Locate the cell with the specified text and output its [x, y] center coordinate. 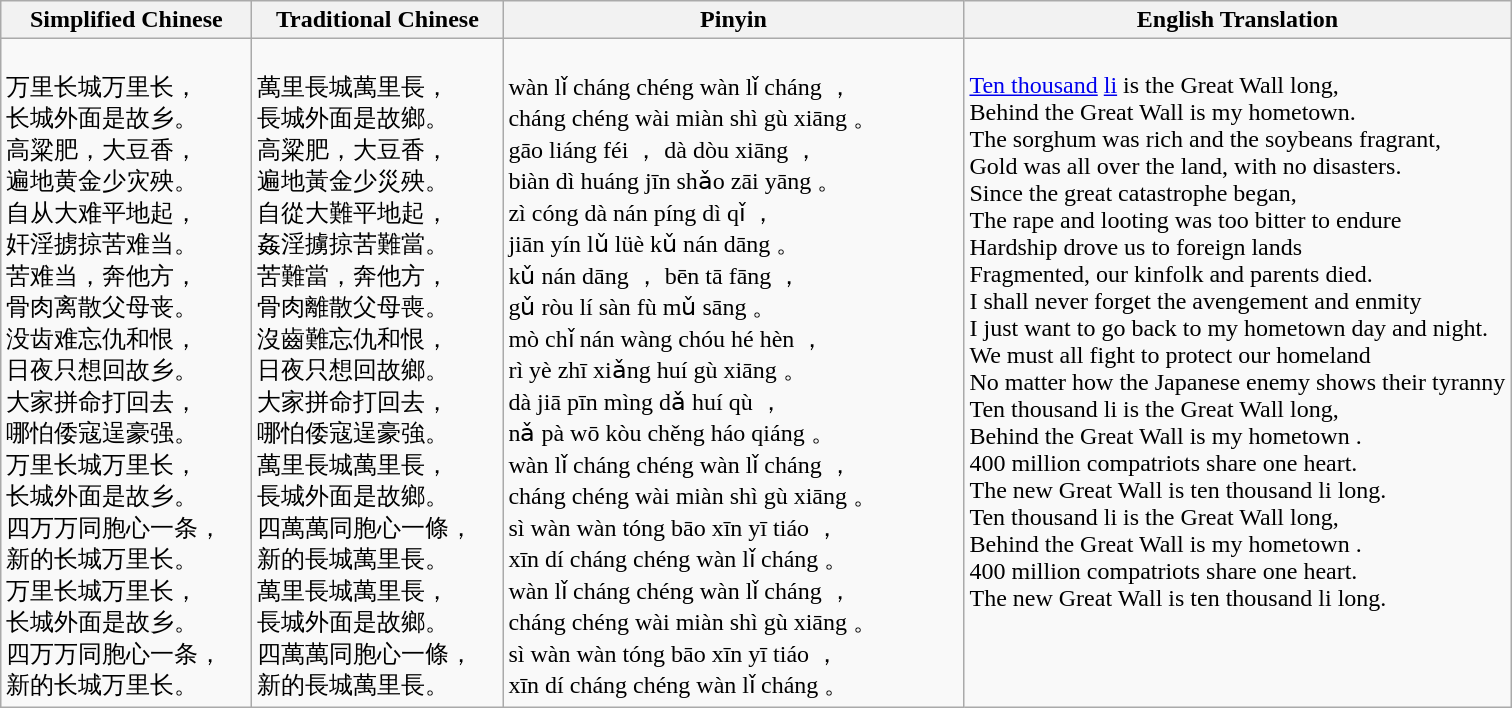
English Translation [1238, 20]
Simplified Chinese [126, 20]
Traditional Chinese [378, 20]
Pinyin [734, 20]
